Return the (x, y) coordinate for the center point of the cell that contains the specified text.  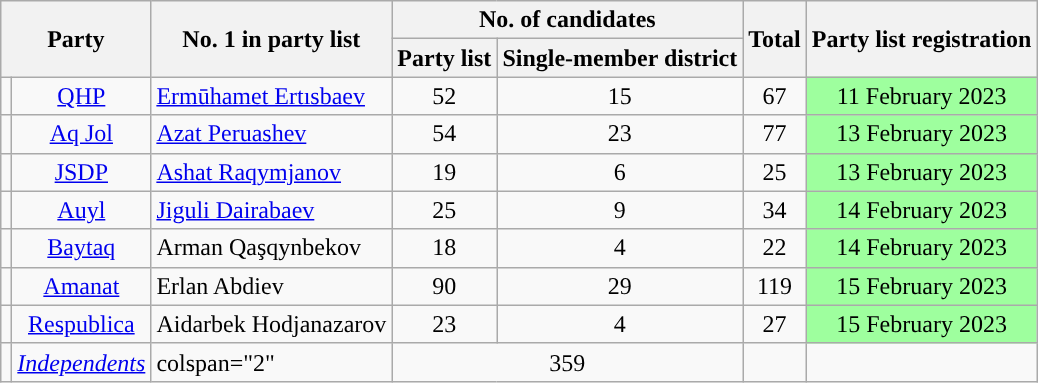
11 February 2023 (922, 96)
15 (620, 96)
Party list registration (922, 39)
Jiguli Dairabaev (272, 210)
Party (76, 39)
Single-member district (620, 58)
22 (775, 248)
Baytaq (82, 248)
Erlan Abdiev (272, 286)
52 (444, 96)
Total (775, 39)
29 (620, 286)
No. 1 in party list (272, 39)
Ashat Raqymjanov (272, 172)
77 (775, 134)
Auyl (82, 210)
359 (568, 362)
6 (620, 172)
27 (775, 324)
Party list (444, 58)
Arman Qaşqynbekov (272, 248)
9 (620, 210)
67 (775, 96)
Azat Peruashev (272, 134)
34 (775, 210)
JSDP (82, 172)
colspan="2" (272, 362)
18 (444, 248)
QHP (82, 96)
90 (444, 286)
Ermūhamet Ertısbaev (272, 96)
Respublica (82, 324)
No. of candidates (568, 20)
Aidarbek Hodjanazarov (272, 324)
Aq Jol (82, 134)
19 (444, 172)
119 (775, 286)
Independents (82, 362)
Amanat (82, 286)
54 (444, 134)
